Search for the cell housing the specified text and yield its (X, Y) center coordinate. 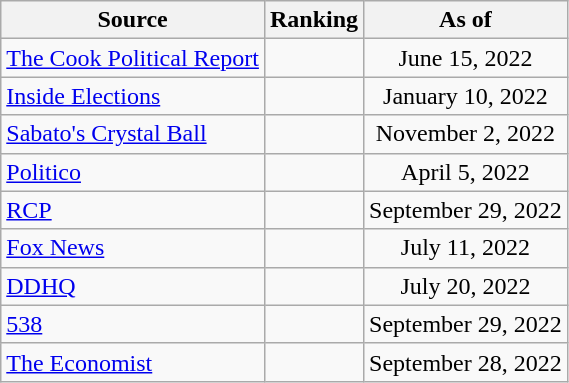
The Economist (133, 362)
Source (133, 20)
November 2, 2022 (466, 134)
September 28, 2022 (466, 362)
Sabato's Crystal Ball (133, 134)
Fox News (133, 248)
April 5, 2022 (466, 172)
As of (466, 20)
538 (133, 324)
July 11, 2022 (466, 248)
Politico (133, 172)
RCP (133, 210)
DDHQ (133, 286)
January 10, 2022 (466, 96)
The Cook Political Report (133, 58)
Ranking (314, 20)
June 15, 2022 (466, 58)
July 20, 2022 (466, 286)
Inside Elections (133, 96)
